Return the (x, y) coordinate for the center point of the cell that contains the specified text.  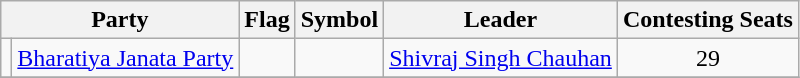
Leader (501, 20)
29 (708, 58)
Symbol (339, 20)
Contesting Seats (708, 20)
Party (120, 20)
Bharatiya Janata Party (126, 58)
Shivraj Singh Chauhan (501, 58)
Flag (267, 20)
